Find where the given text appears and provide that cell's center as [X, Y] coordinate. 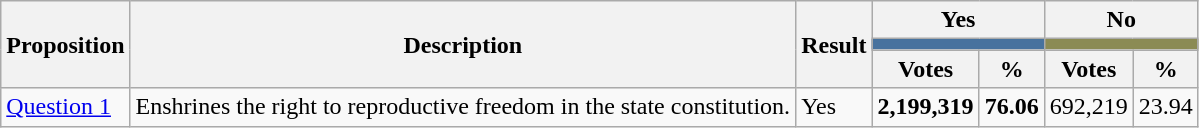
Result [834, 44]
No [1121, 20]
23.94 [1166, 107]
2,199,319 [926, 107]
692,219 [1088, 107]
Question 1 [66, 107]
Proposition [66, 44]
Enshrines the right to reproductive freedom in the state constitution. [463, 107]
76.06 [1012, 107]
Description [463, 44]
